Output the (X, Y) coordinate of the center of the cell containing the given text.  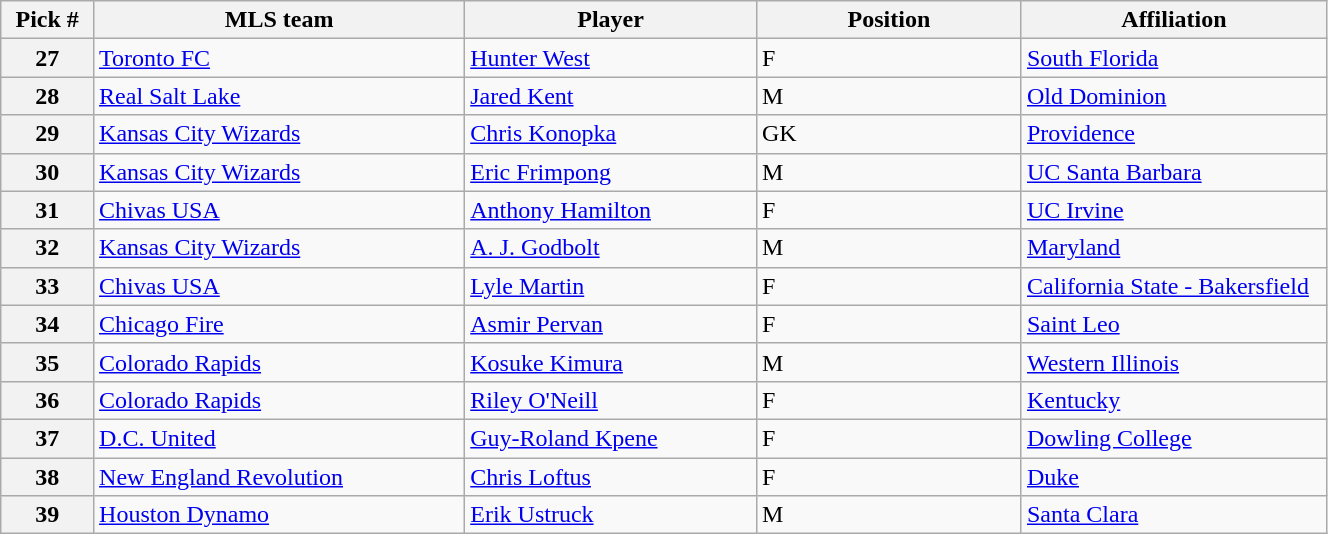
30 (48, 172)
38 (48, 477)
Duke (1174, 477)
UC Santa Barbara (1174, 172)
Houston Dynamo (280, 515)
37 (48, 438)
Providence (1174, 134)
Riley O'Neill (611, 400)
New England Revolution (280, 477)
Jared Kent (611, 96)
Affiliation (1174, 20)
A. J. Godbolt (611, 248)
Chris Loftus (611, 477)
South Florida (1174, 58)
29 (48, 134)
Kentucky (1174, 400)
Maryland (1174, 248)
Erik Ustruck (611, 515)
Pick # (48, 20)
Chris Konopka (611, 134)
Saint Leo (1174, 324)
Western Illinois (1174, 362)
Player (611, 20)
California State - Bakersfield (1174, 286)
32 (48, 248)
Chicago Fire (280, 324)
Dowling College (1174, 438)
Lyle Martin (611, 286)
35 (48, 362)
Kosuke Kimura (611, 362)
Position (888, 20)
Asmir Pervan (611, 324)
D.C. United (280, 438)
Santa Clara (1174, 515)
27 (48, 58)
Real Salt Lake (280, 96)
31 (48, 210)
34 (48, 324)
UC Irvine (1174, 210)
Guy-Roland Kpene (611, 438)
MLS team (280, 20)
Old Dominion (1174, 96)
39 (48, 515)
GK (888, 134)
Eric Frimpong (611, 172)
28 (48, 96)
Hunter West (611, 58)
33 (48, 286)
Anthony Hamilton (611, 210)
36 (48, 400)
Toronto FC (280, 58)
